Provide the (x, y) coordinate of the cell's center where the given text is located.  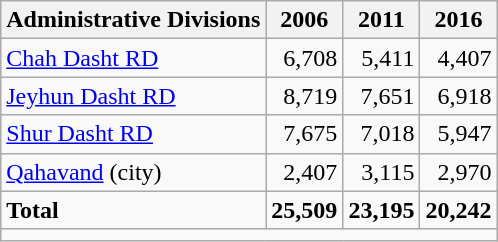
Qahavand (city) (134, 172)
2011 (382, 20)
Administrative Divisions (134, 20)
20,242 (458, 210)
Chah Dasht RD (134, 58)
2006 (304, 20)
4,407 (458, 58)
Shur Dasht RD (134, 134)
2016 (458, 20)
6,708 (304, 58)
2,970 (458, 172)
25,509 (304, 210)
Jeyhun Dasht RD (134, 96)
7,018 (382, 134)
23,195 (382, 210)
8,719 (304, 96)
Total (134, 210)
3,115 (382, 172)
5,947 (458, 134)
7,651 (382, 96)
5,411 (382, 58)
2,407 (304, 172)
6,918 (458, 96)
7,675 (304, 134)
